Locate the cell with the specified text and output its [x, y] center coordinate. 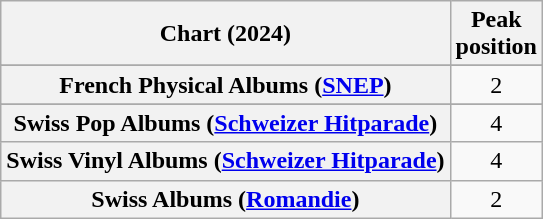
Swiss Vinyl Albums (Schweizer Hitparade) [226, 161]
Chart (2024) [226, 34]
Swiss Albums (Romandie) [226, 199]
French Physical Albums (SNEP) [226, 85]
Swiss Pop Albums (Schweizer Hitparade) [226, 123]
Peakposition [496, 34]
